Identify which cell holds the provided text, then report its [X, Y] central coordinate. 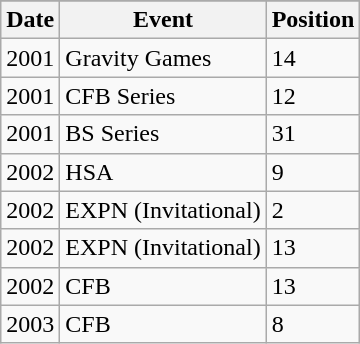
12 [313, 96]
BS Series [163, 134]
2003 [30, 324]
HSA [163, 172]
31 [313, 134]
Position [313, 20]
9 [313, 172]
2 [313, 210]
14 [313, 58]
CFB Series [163, 96]
Event [163, 20]
Gravity Games [163, 58]
8 [313, 324]
Date [30, 20]
